For the text-containing cell, return its midpoint in (X, Y) coordinate format. 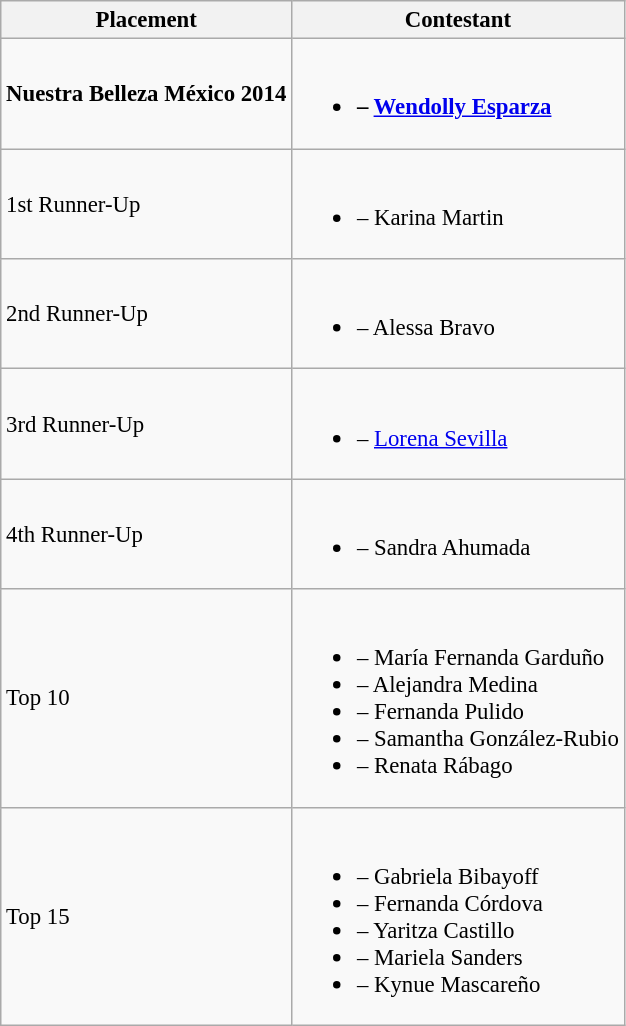
– Karina Martin (458, 204)
Top 10 (146, 698)
4th Runner-Up (146, 534)
– Sandra Ahumada (458, 534)
– María Fernanda Garduño – Alejandra Medina – Fernanda Pulido – Samantha González-Rubio – Renata Rábago (458, 698)
– Alessa Bravo (458, 314)
Contestant (458, 20)
Nuestra Belleza México 2014 (146, 94)
Top 15 (146, 916)
2nd Runner-Up (146, 314)
3rd Runner-Up (146, 424)
Placement (146, 20)
– Wendolly Esparza (458, 94)
– Gabriela Bibayoff – Fernanda Córdova – Yaritza Castillo – Mariela Sanders – Kynue Mascareño (458, 916)
– Lorena Sevilla (458, 424)
1st Runner-Up (146, 204)
